From the cell containing the given text, extract its center point as [x, y] coordinate. 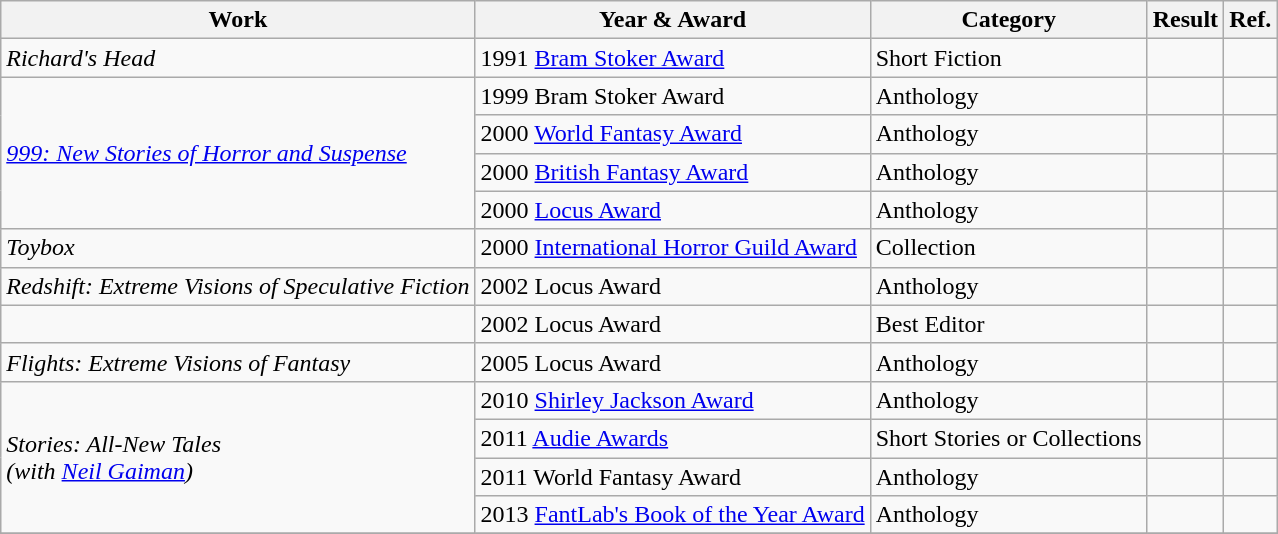
2010 Shirley Jackson Award [672, 400]
2011 Audie Awards [672, 438]
Category [1008, 20]
2000 Locus Award [672, 210]
Year & Award [672, 20]
Result [1185, 20]
Toybox [238, 248]
2000 International Horror Guild Award [672, 248]
Ref. [1250, 20]
2000 British Fantasy Award [672, 172]
Collection [1008, 248]
Best Editor [1008, 324]
2011 World Fantasy Award [672, 477]
Short Fiction [1008, 58]
1999 Bram Stoker Award [672, 96]
Flights: Extreme Visions of Fantasy [238, 362]
Work [238, 20]
999: New Stories of Horror and Suspense [238, 153]
2000 World Fantasy Award [672, 134]
Richard's Head [238, 58]
2005 Locus Award [672, 362]
2013 FantLab's Book of the Year Award [672, 515]
1991 Bram Stoker Award [672, 58]
Redshift: Extreme Visions of Speculative Fiction [238, 286]
Stories: All-New Tales(with Neil Gaiman) [238, 457]
Short Stories or Collections [1008, 438]
